Pinpoint the cell where the given text exists, returning its [x, y] midpoint coordinate. 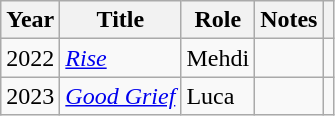
Title [120, 20]
2022 [30, 58]
Rise [120, 58]
Year [30, 20]
2023 [30, 96]
Luca [218, 96]
Notes [289, 20]
Good Grief [120, 96]
Role [218, 20]
Mehdi [218, 58]
